From the cell containing the given text, extract its center point as (X, Y) coordinate. 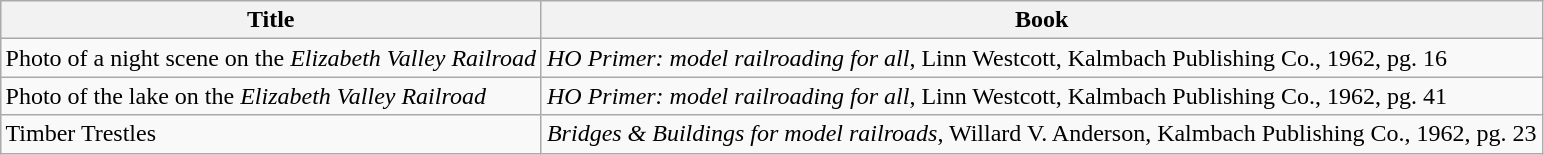
Book (1042, 20)
HO Primer: model railroading for all, Linn Westcott, Kalmbach Publishing Co., 1962, pg. 16 (1042, 58)
Bridges & Buildings for model railroads, Willard V. Anderson, Kalmbach Publishing Co., 1962, pg. 23 (1042, 134)
HO Primer: model railroading for all, Linn Westcott, Kalmbach Publishing Co., 1962, pg. 41 (1042, 96)
Photo of a night scene on the Elizabeth Valley Railroad (270, 58)
Title (270, 20)
Timber Trestles (270, 134)
Photo of the lake on the Elizabeth Valley Railroad (270, 96)
